Provide the [x, y] coordinate of the cell's center where the given text is located.  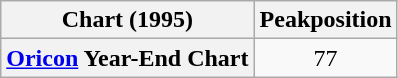
77 [326, 58]
Peakposition [326, 20]
Oricon Year-End Chart [128, 58]
Chart (1995) [128, 20]
